Output the [X, Y] coordinate of the center of the cell containing the given text.  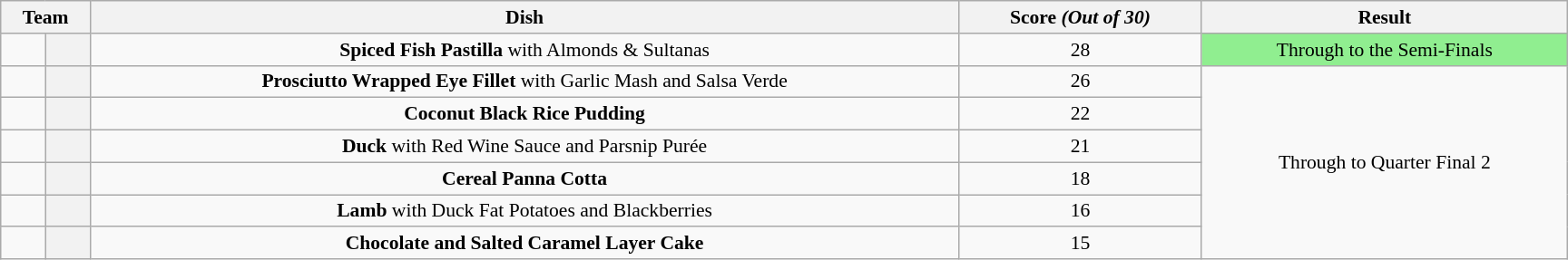
15 [1080, 244]
Score (Out of 30) [1080, 17]
Result [1385, 17]
Dish [524, 17]
Duck with Red Wine Sauce and Parsnip Purée [524, 147]
Team [45, 17]
Spiced Fish Pastilla with Almonds & Sultanas [524, 50]
Through to Quarter Final 2 [1385, 162]
21 [1080, 147]
28 [1080, 50]
Prosciutto Wrapped Eye Fillet with Garlic Mash and Salsa Verde [524, 82]
Through to the Semi-Finals [1385, 50]
16 [1080, 211]
Coconut Black Rice Pudding [524, 114]
Cereal Panna Cotta [524, 178]
Chocolate and Salted Caramel Layer Cake [524, 244]
Lamb with Duck Fat Potatoes and Blackberries [524, 211]
26 [1080, 82]
18 [1080, 178]
22 [1080, 114]
